Find where the given text appears and provide that cell's center as [x, y] coordinate. 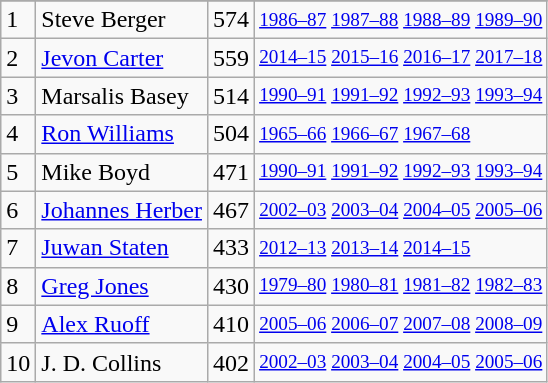
514 [230, 96]
6 [18, 210]
2 [18, 58]
3 [18, 96]
Alex Ruoff [122, 324]
2005–06 2006–07 2007–08 2008–09 [401, 324]
1986–87 1987–88 1988–89 1989–90 [401, 20]
2012–13 2013–14 2014–15 [401, 248]
5 [18, 172]
8 [18, 286]
2014–15 2015–16 2016–17 2017–18 [401, 58]
1 [18, 20]
471 [230, 172]
Mike Boyd [122, 172]
433 [230, 248]
10 [18, 362]
430 [230, 286]
9 [18, 324]
402 [230, 362]
Jevon Carter [122, 58]
504 [230, 134]
410 [230, 324]
Steve Berger [122, 20]
1965–66 1966–67 1967–68 [401, 134]
1979–80 1980–81 1981–82 1982–83 [401, 286]
4 [18, 134]
J. D. Collins [122, 362]
559 [230, 58]
467 [230, 210]
574 [230, 20]
Juwan Staten [122, 248]
7 [18, 248]
Greg Jones [122, 286]
Johannes Herber [122, 210]
Marsalis Basey [122, 96]
Ron Williams [122, 134]
